For the text-containing cell, return its midpoint in [X, Y] coordinate format. 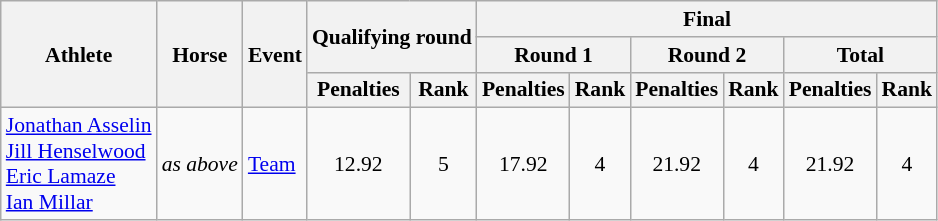
12.92 [358, 164]
Athlete [79, 54]
Round 2 [706, 55]
Final [707, 19]
Round 1 [554, 55]
Qualifying round [392, 36]
Horse [200, 54]
as above [200, 164]
Event [275, 54]
17.92 [524, 164]
Team [275, 164]
Total [860, 55]
5 [444, 164]
Jonathan AsselinJill HenselwoodEric LamazeIan Millar [79, 164]
